Identify which cell holds the provided text, then report its (X, Y) central coordinate. 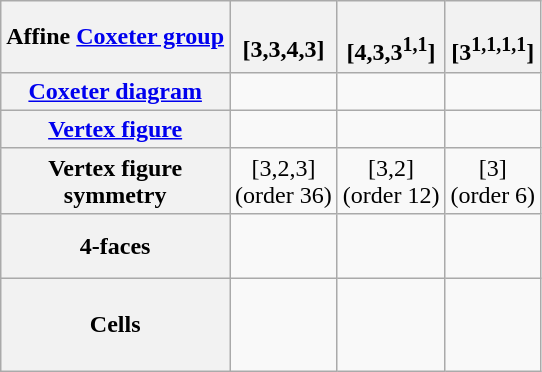
[3,3,4,3] (284, 37)
[3,2,3](order 36) (284, 180)
[31,1,1,1] (493, 37)
[4,3,31,1] (391, 37)
Vertex figuresymmetry (116, 180)
4-faces (116, 246)
Affine Coxeter group (116, 37)
Coxeter diagram (116, 91)
[3,2](order 12) (391, 180)
Vertex figure (116, 129)
Cells (116, 325)
[3](order 6) (493, 180)
